From the cell containing the given text, extract its center point as [x, y] coordinate. 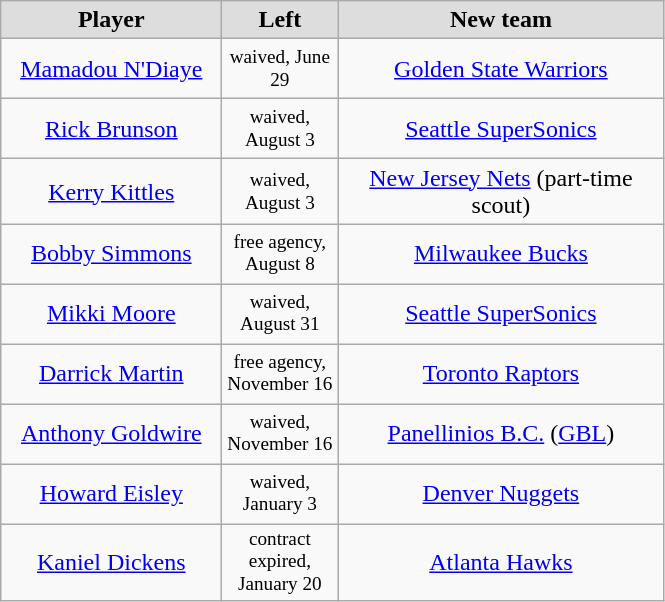
waived, June 29 [280, 69]
Howard Eisley [112, 494]
Anthony Goldwire [112, 434]
Left [280, 20]
contract expired, January 20 [280, 562]
New Jersey Nets (part-time scout) [501, 192]
New team [501, 20]
free agency, August 8 [280, 254]
Rick Brunson [112, 129]
free agency, November 16 [280, 374]
waived, August 31 [280, 314]
Mikki Moore [112, 314]
Milwaukee Bucks [501, 254]
Kerry Kittles [112, 192]
waived, November 16 [280, 434]
Panellinios B.C. (GBL) [501, 434]
Mamadou N'Diaye [112, 69]
Atlanta Hawks [501, 562]
waived, January 3 [280, 494]
Darrick Martin [112, 374]
Golden State Warriors [501, 69]
Denver Nuggets [501, 494]
Bobby Simmons [112, 254]
Kaniel Dickens [112, 562]
Player [112, 20]
Toronto Raptors [501, 374]
